Extract the (x, y) coordinate from the center of the cell holding the provided text.  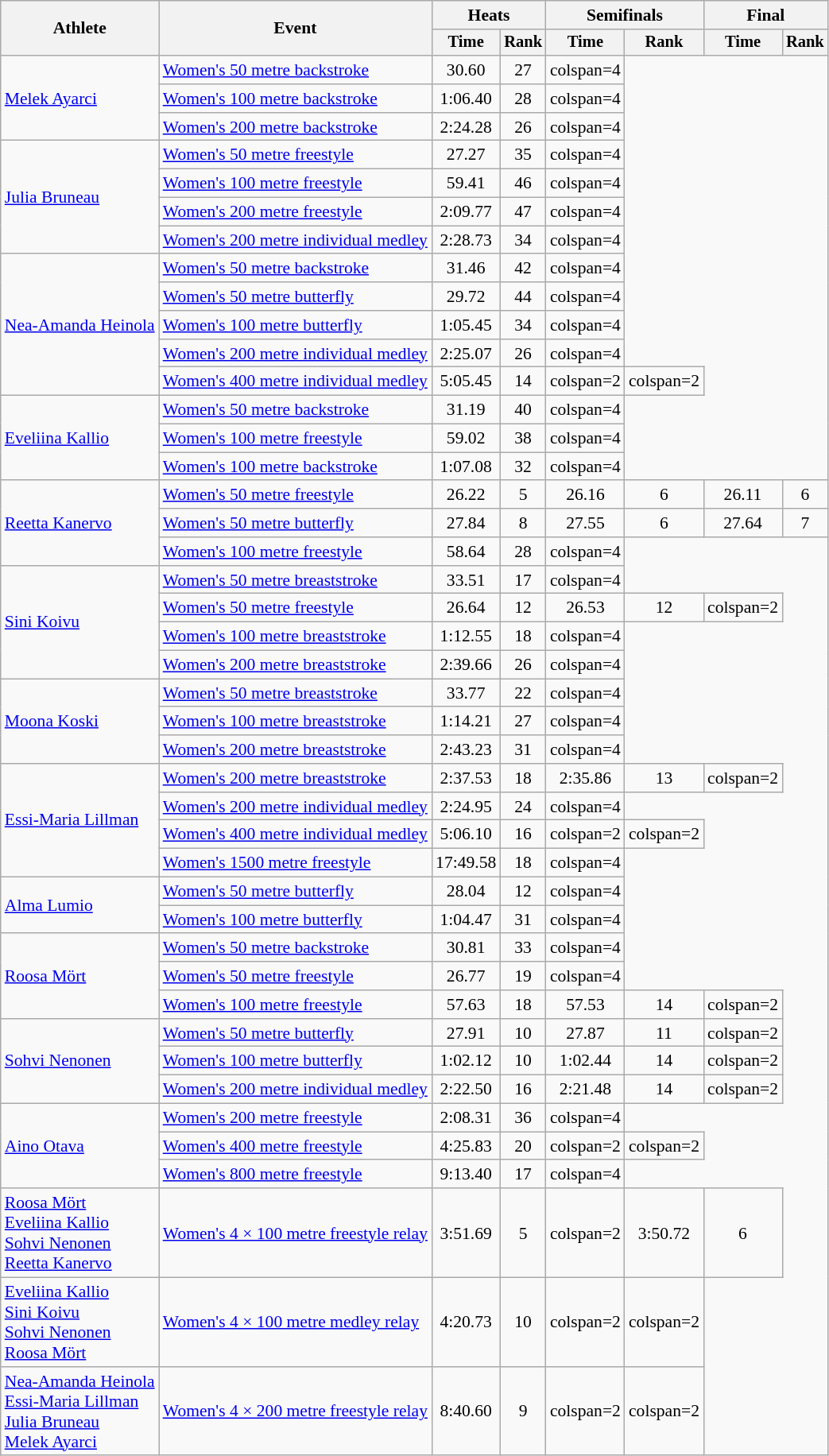
Moona Koski (79, 722)
40 (523, 410)
2:43.23 (466, 749)
2:37.53 (466, 778)
27.64 (742, 523)
26.53 (585, 608)
38 (523, 439)
33.51 (466, 580)
1:06.40 (466, 99)
27.91 (466, 1033)
1:07.08 (466, 467)
Essi-Maria Lillman (79, 820)
2:21.48 (585, 1090)
47 (523, 212)
9 (523, 1411)
2:28.73 (466, 240)
Julia Bruneau (79, 197)
2:39.66 (466, 665)
Sohvi Nenonen (79, 1062)
Women's 800 metre freestyle (296, 1175)
Semifinals (625, 15)
Event (296, 29)
Women's 200 metre backstroke (296, 127)
2:25.07 (466, 354)
31.19 (466, 410)
9:13.40 (466, 1175)
Nea-Amanda HeinolaEssi-Maria LillmanJulia BruneauMelek Ayarci (79, 1411)
30.81 (466, 948)
3:51.69 (466, 1233)
Eveliina KallioSini KoivuSohvi NenonenRoosa Mört (79, 1322)
7 (805, 523)
59.02 (466, 439)
1:05.45 (466, 325)
36 (523, 1118)
1:02.12 (466, 1061)
29.72 (466, 296)
2:24.28 (466, 127)
2:35.86 (585, 778)
2:22.50 (466, 1090)
19 (523, 976)
35 (523, 155)
Athlete (79, 29)
Women's 1500 metre freestyle (296, 863)
33.77 (466, 693)
Women's 4 × 100 metre medley relay (296, 1322)
8 (523, 523)
27.55 (585, 523)
26.22 (466, 495)
8:40.60 (466, 1411)
2:08.31 (466, 1118)
5:05.45 (466, 381)
Final (766, 15)
Melek Ayarci (79, 99)
Women's 4 × 100 metre freestyle relay (296, 1233)
1:12.55 (466, 637)
Women's 4 × 200 metre freestyle relay (296, 1411)
Women's 400 metre freestyle (296, 1146)
26.77 (466, 976)
17:49.58 (466, 863)
1:14.21 (466, 722)
28.04 (466, 892)
33 (523, 948)
Nea-Amanda Heinola (79, 325)
22 (523, 693)
30.60 (466, 70)
4:20.73 (466, 1322)
Roosa MörtEveliina KallioSohvi NenonenReetta Kanervo (79, 1233)
2:24.95 (466, 807)
32 (523, 467)
26.16 (585, 495)
Alma Lumio (79, 906)
Roosa Mört (79, 976)
4:25.83 (466, 1146)
27.27 (466, 155)
31.46 (466, 269)
27.84 (466, 523)
27.87 (585, 1033)
57.63 (466, 1005)
1:04.47 (466, 920)
5:06.10 (466, 834)
Aino Otava (79, 1146)
Sini Koivu (79, 622)
26.11 (742, 495)
20 (523, 1146)
59.41 (466, 184)
42 (523, 269)
44 (523, 296)
11 (664, 1033)
24 (523, 807)
Heats (489, 15)
Reetta Kanervo (79, 523)
1:02.44 (585, 1061)
26.64 (466, 608)
57.53 (585, 1005)
2:09.77 (466, 212)
13 (664, 778)
58.64 (466, 552)
3:50.72 (664, 1233)
Eveliina Kallio (79, 439)
46 (523, 184)
